From the cell containing the given text, extract its center point as [x, y] coordinate. 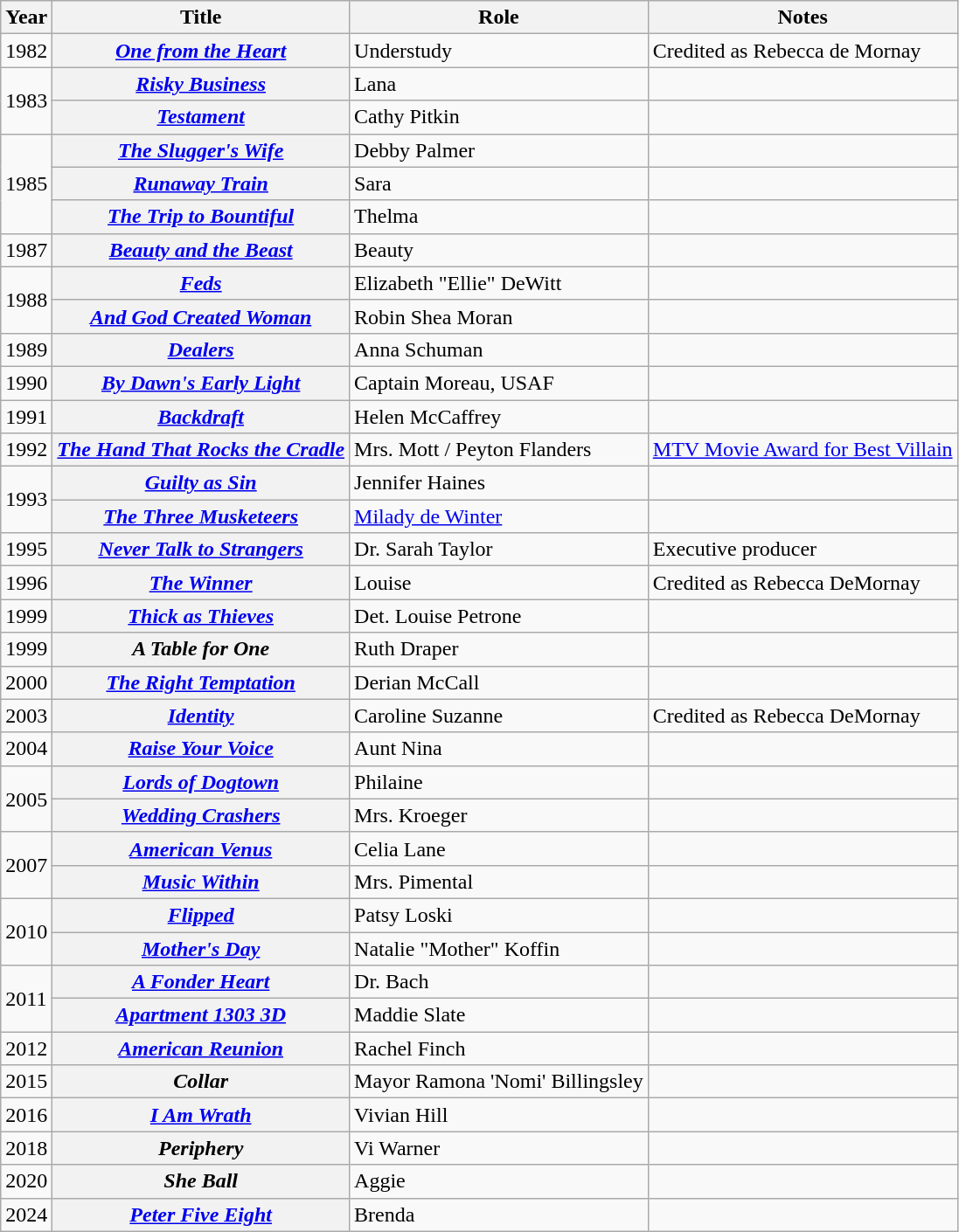
Celia Lane [499, 848]
Vi Warner [499, 1148]
Ruth Draper [499, 649]
1987 [26, 250]
2004 [26, 749]
1983 [26, 100]
2012 [26, 1049]
The Three Musketeers [201, 516]
Periphery [201, 1148]
Jennifer Haines [499, 483]
Identity [201, 716]
American Venus [201, 848]
Runaway Train [201, 183]
Helen McCaffrey [499, 417]
2010 [26, 931]
Thick as Thieves [201, 616]
Executive producer [803, 550]
Collar [201, 1082]
2011 [26, 999]
Lana [499, 84]
Debby Palmer [499, 150]
Elizabeth "Ellie" DeWitt [499, 283]
Maddie Slate [499, 1015]
Milady de Winter [499, 516]
Beauty and the Beast [201, 250]
2000 [26, 682]
Credited as Rebecca de Mornay [803, 51]
Apartment 1303 3D [201, 1015]
Understudy [499, 51]
Mother's Day [201, 948]
1993 [26, 500]
Notes [803, 17]
Aggie [499, 1181]
2018 [26, 1148]
The Winner [201, 583]
Patsy Loski [499, 915]
1982 [26, 51]
Sara [499, 183]
And God Created Woman [201, 316]
Guilty as Sin [201, 483]
Caroline Suzanne [499, 716]
Beauty [499, 250]
Role [499, 17]
2007 [26, 865]
The Hand That Rocks the Cradle [201, 450]
A Fonder Heart [201, 982]
2003 [26, 716]
Title [201, 17]
2016 [26, 1115]
Vivian Hill [499, 1115]
Captain Moreau, USAF [499, 383]
2024 [26, 1215]
2005 [26, 799]
Dealers [201, 350]
Year [26, 17]
1990 [26, 383]
1991 [26, 417]
Testament [201, 117]
Mrs. Kroeger [499, 815]
Natalie "Mother" Koffin [499, 948]
Wedding Crashers [201, 815]
Brenda [499, 1215]
Never Talk to Strangers [201, 550]
Det. Louise Petrone [499, 616]
Anna Schuman [499, 350]
MTV Movie Award for Best Villain [803, 450]
Mayor Ramona 'Nomi' Billingsley [499, 1082]
Peter Five Eight [201, 1215]
Aunt Nina [499, 749]
American Reunion [201, 1049]
Dr. Sarah Taylor [499, 550]
Lords of Dogtown [201, 782]
By Dawn's Early Light [201, 383]
Flipped [201, 915]
1989 [26, 350]
Feds [201, 283]
She Ball [201, 1181]
1995 [26, 550]
Louise [499, 583]
2020 [26, 1181]
A Table for One [201, 649]
Thelma [499, 217]
Rachel Finch [499, 1049]
Mrs. Mott / Peyton Flanders [499, 450]
2015 [26, 1082]
Risky Business [201, 84]
1996 [26, 583]
The Trip to Bountiful [201, 217]
The Right Temptation [201, 682]
The Slugger's Wife [201, 150]
Philaine [499, 782]
I Am Wrath [201, 1115]
Backdraft [201, 417]
Dr. Bach [499, 982]
One from the Heart [201, 51]
Mrs. Pimental [499, 882]
Derian McCall [499, 682]
1985 [26, 183]
1988 [26, 300]
Raise Your Voice [201, 749]
1992 [26, 450]
Cathy Pitkin [499, 117]
Music Within [201, 882]
Robin Shea Moran [499, 316]
